Pinpoint the cell where the given text exists, returning its [x, y] midpoint coordinate. 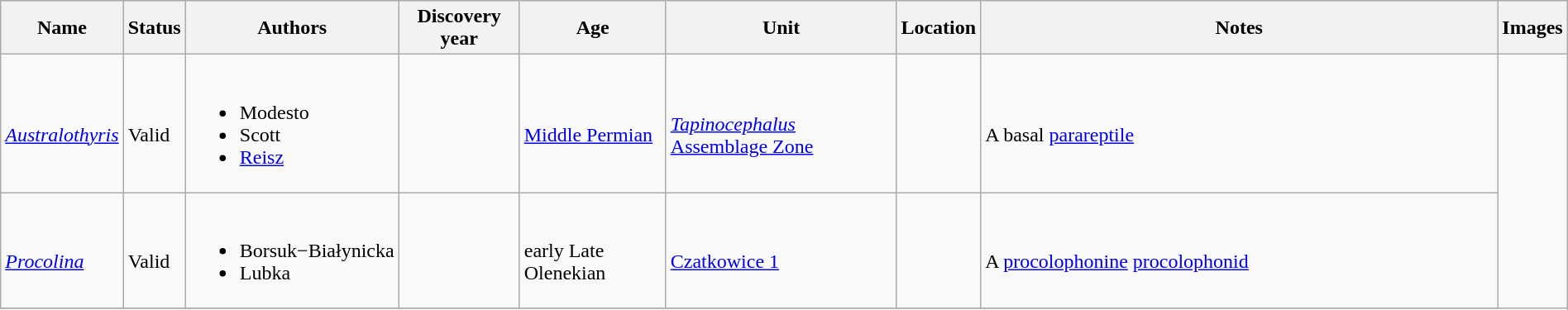
Tapinocephalus Assemblage Zone [781, 124]
Location [939, 28]
Czatkowice 1 [781, 250]
Authors [292, 28]
Procolina [62, 250]
A procolophonine procolophonid [1239, 250]
Status [154, 28]
Australothyris [62, 124]
early Late Olenekian [592, 250]
Discovery year [459, 28]
Notes [1239, 28]
A basal parareptile [1239, 124]
Images [1532, 28]
Middle Permian [592, 124]
Unit [781, 28]
Borsuk−BiałynickaLubka [292, 250]
Age [592, 28]
ModestoScottReisz [292, 124]
Name [62, 28]
